Scan for the cell matching the given text and deliver its (x, y) coordinate at center. 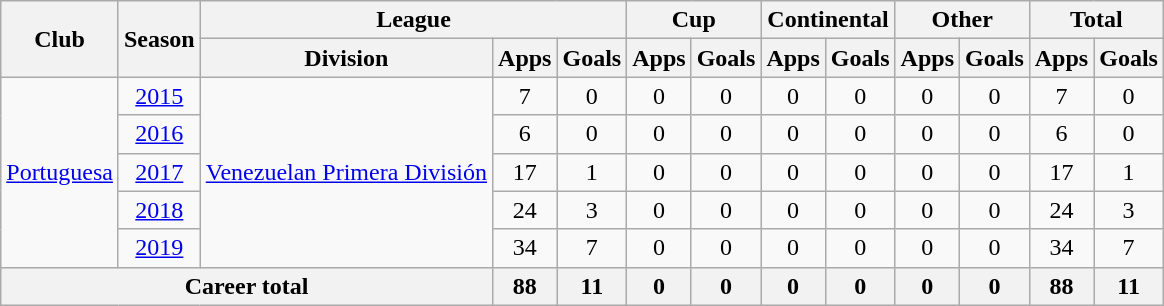
Club (60, 39)
Division (346, 58)
2019 (159, 248)
Season (159, 39)
2018 (159, 210)
2017 (159, 172)
Venezuelan Primera División (346, 172)
Other (962, 20)
Career total (247, 286)
Cup (694, 20)
2016 (159, 134)
Portuguesa (60, 172)
2015 (159, 96)
League (413, 20)
Continental (828, 20)
Total (1096, 20)
